Locate the cell with the specified text and output its [X, Y] center coordinate. 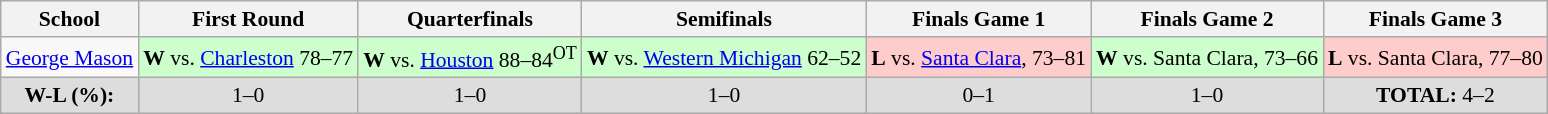
First Round [248, 19]
Quarterfinals [470, 19]
W vs. Santa Clara, 73–66 [1207, 58]
W vs. Charleston 78–77 [248, 58]
0–1 [978, 96]
George Mason [70, 58]
Finals Game 3 [1436, 19]
School [70, 19]
L vs. Santa Clara, 73–81 [978, 58]
W vs. Houston 88–84OT [470, 58]
W vs. Western Michigan 62–52 [724, 58]
TOTAL: 4–2 [1436, 96]
Semifinals [724, 19]
Finals Game 2 [1207, 19]
L vs. Santa Clara, 77–80 [1436, 58]
Finals Game 1 [978, 19]
W-L (%): [70, 96]
